Pinpoint the cell where the given text exists, returning its (x, y) midpoint coordinate. 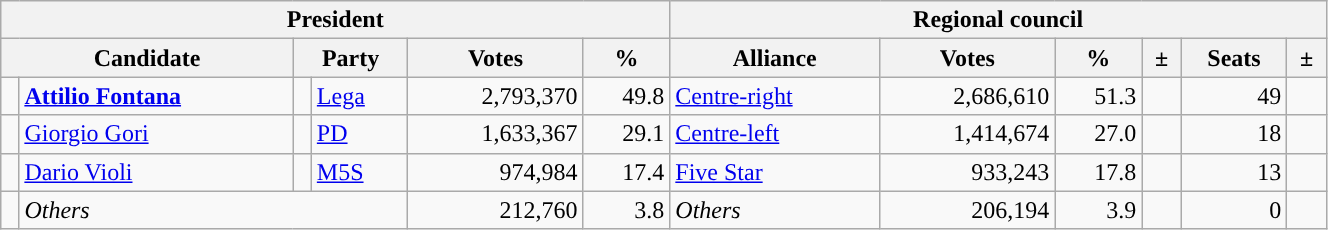
933,243 (968, 172)
3.8 (626, 210)
2,793,370 (496, 96)
Five Star (775, 172)
Dario Violi (156, 172)
PD (360, 134)
206,194 (968, 210)
Lega (360, 96)
2,686,610 (968, 96)
27.0 (1098, 134)
29.1 (626, 134)
17.8 (1098, 172)
Seats (1234, 58)
President (336, 20)
Attilio Fontana (156, 96)
1,633,367 (496, 134)
Party (350, 58)
212,760 (496, 210)
Centre-right (775, 96)
M5S (360, 172)
49.8 (626, 96)
974,984 (496, 172)
Giorgio Gori (156, 134)
Regional council (998, 20)
51.3 (1098, 96)
0 (1234, 210)
1,414,674 (968, 134)
Alliance (775, 58)
49 (1234, 96)
3.9 (1098, 210)
17.4 (626, 172)
13 (1234, 172)
Centre-left (775, 134)
Candidate (147, 58)
18 (1234, 134)
